Output the [X, Y] coordinate of the center of the cell containing the given text.  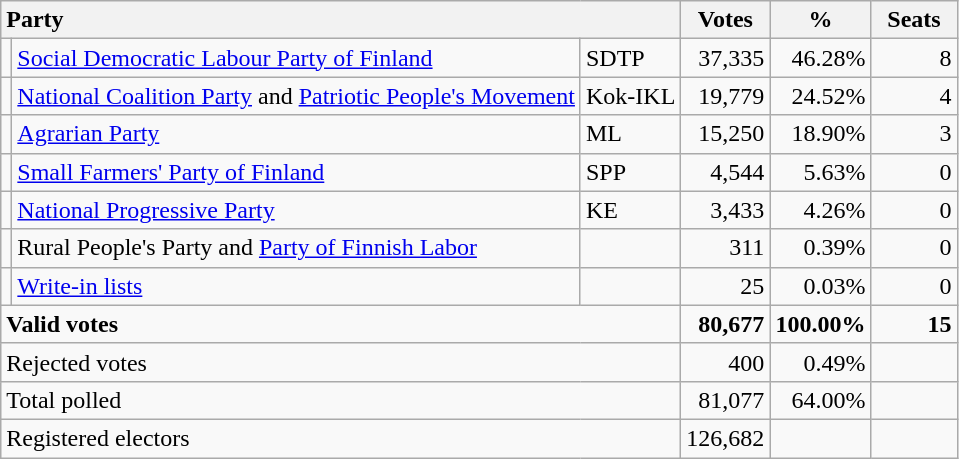
126,682 [726, 438]
Agrarian Party [296, 134]
311 [726, 248]
Registered electors [341, 438]
Rural People's Party and Party of Finnish Labor [296, 248]
0.39% [820, 248]
64.00% [820, 400]
% [820, 20]
4 [914, 96]
Kok-IKL [630, 96]
400 [726, 362]
Small Farmers' Party of Finland [296, 172]
SDTP [630, 58]
Votes [726, 20]
37,335 [726, 58]
8 [914, 58]
0.49% [820, 362]
15 [914, 324]
National Coalition Party and Patriotic People's Movement [296, 96]
Rejected votes [341, 362]
Total polled [341, 400]
81,077 [726, 400]
4,544 [726, 172]
Write-in lists [296, 286]
KE [630, 210]
SPP [630, 172]
ML [630, 134]
15,250 [726, 134]
25 [726, 286]
46.28% [820, 58]
Social Democratic Labour Party of Finland [296, 58]
0.03% [820, 286]
24.52% [820, 96]
Seats [914, 20]
3,433 [726, 210]
Valid votes [341, 324]
3 [914, 134]
100.00% [820, 324]
80,677 [726, 324]
National Progressive Party [296, 210]
19,779 [726, 96]
Party [341, 20]
18.90% [820, 134]
4.26% [820, 210]
5.63% [820, 172]
